Pinpoint the cell where the given text exists, returning its (X, Y) midpoint coordinate. 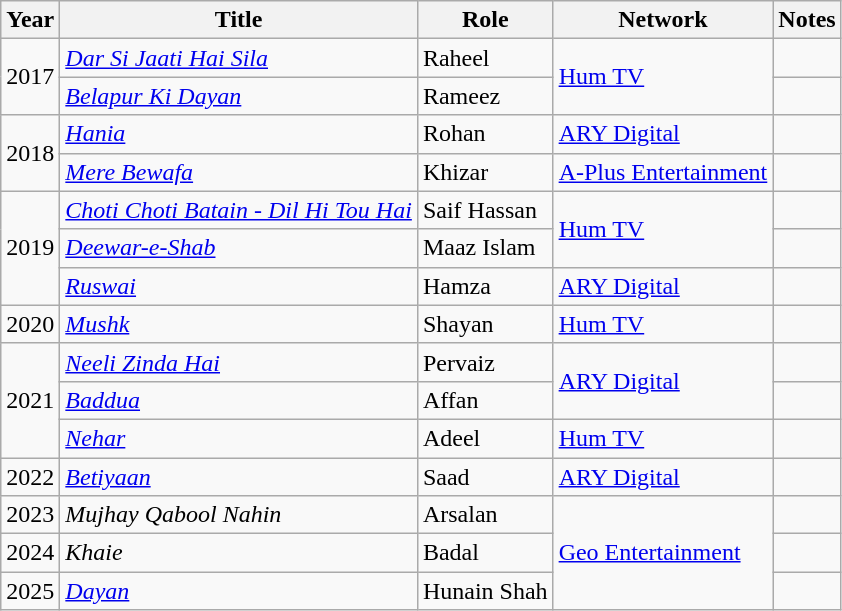
Arsalan (485, 515)
Role (485, 20)
Maaz Islam (485, 248)
Neeli Zinda Hai (239, 362)
Notes (807, 20)
Title (239, 20)
Choti Choti Batain - Dil Hi Tou Hai (239, 210)
Mujhay Qabool Nahin (239, 515)
2024 (30, 553)
2025 (30, 591)
Saad (485, 477)
Hamza (485, 286)
Deewar-e-Shab (239, 248)
2023 (30, 515)
Rohan (485, 134)
2018 (30, 153)
Hania (239, 134)
2020 (30, 324)
Ruswai (239, 286)
Network (663, 20)
Betiyaan (239, 477)
Year (30, 20)
Badal (485, 553)
2022 (30, 477)
Mushk (239, 324)
Hunain Shah (485, 591)
Baddua (239, 400)
Belapur Ki Dayan (239, 96)
Shayan (485, 324)
Khaie (239, 553)
A-Plus Entertainment (663, 172)
Saif Hassan (485, 210)
Mere Bewafa (239, 172)
Nehar (239, 438)
Khizar (485, 172)
Dayan (239, 591)
Raheel (485, 58)
2019 (30, 248)
2017 (30, 77)
Adeel (485, 438)
Rameez (485, 96)
2021 (30, 400)
Affan (485, 400)
Pervaiz (485, 362)
Dar Si Jaati Hai Sila (239, 58)
Geo Entertainment (663, 553)
